Identify which cell holds the provided text, then report its [x, y] central coordinate. 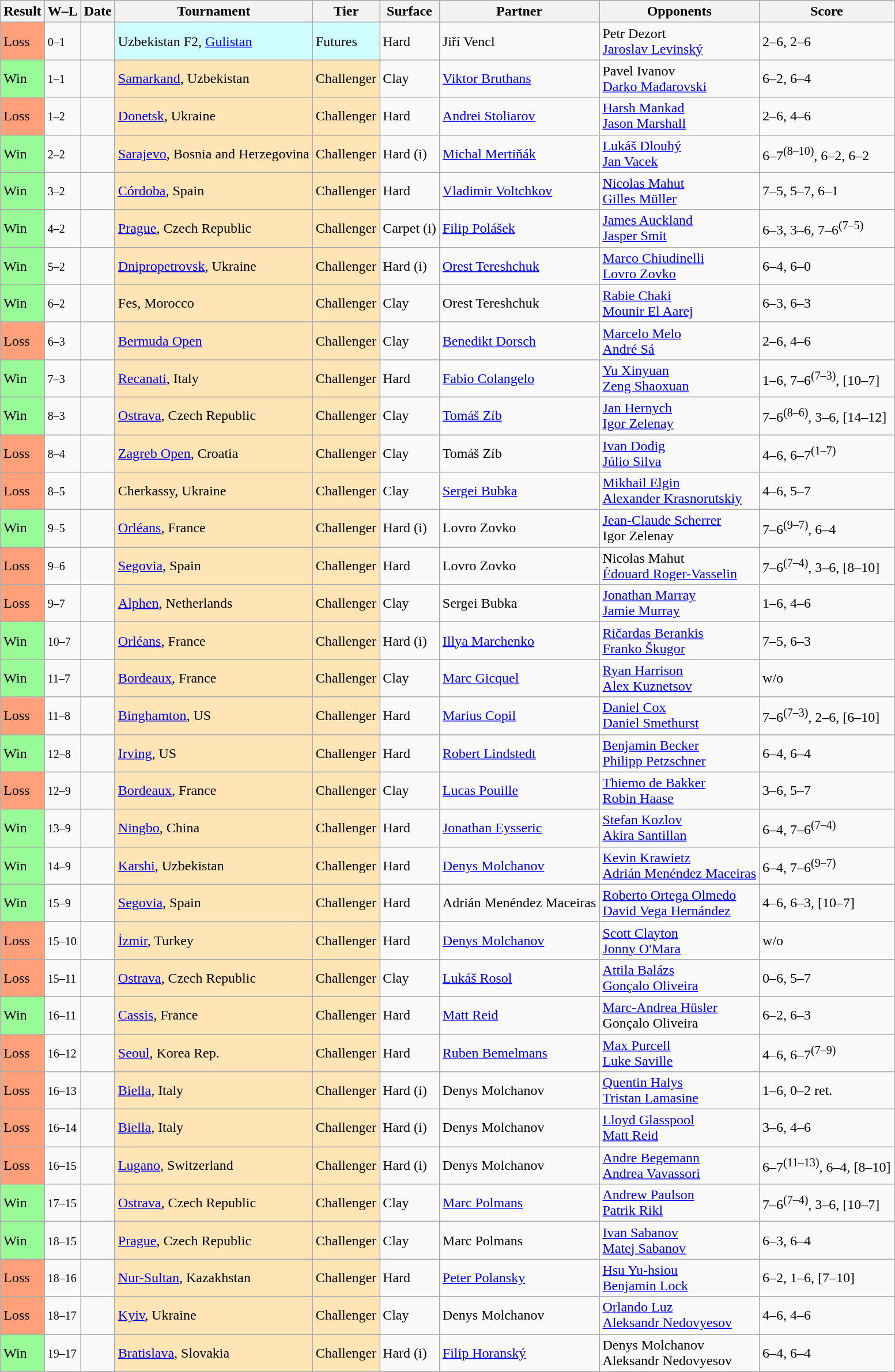
11–8 [62, 715]
6–2, 6–4 [827, 78]
Daniel Cox Daniel Smethurst [679, 715]
Hsu Yu-hsiou Benjamin Lock [679, 1278]
13–9 [62, 828]
Lugano, Switzerland [213, 1166]
Ningbo, China [213, 828]
6–4, 7–6(7–4) [827, 828]
1–6, 7–6(7–3), [10–7] [827, 378]
Fabio Colangelo [519, 378]
Andrew Paulson Patrik Rikl [679, 1203]
15–9 [62, 903]
4–6, 5–7 [827, 491]
7–6(7–4), 3–6, [10–7] [827, 1203]
Carpet (i) [410, 228]
Uzbekistan F2, Gulistan [213, 41]
Mikhail Elgin Alexander Krasnorutskiy [679, 491]
6–2, 1–6, [7–10] [827, 1278]
5–2 [62, 266]
11–7 [62, 679]
6–7(11–13), 6–4, [8–10] [827, 1166]
Donetsk, Ukraine [213, 116]
Lloyd Glasspool Matt Reid [679, 1128]
Binghamton, US [213, 715]
Ivan Dodig Júlio Silva [679, 453]
Matt Reid [519, 1015]
Viktor Bruthans [519, 78]
Bratislava, Slovakia [213, 1352]
Score [827, 12]
3–6, 4–6 [827, 1128]
4–6, 6–7(1–7) [827, 453]
18–15 [62, 1241]
Surface [410, 12]
Lukáš Dlouhý Jan Vacek [679, 153]
Andrei Stoliarov [519, 116]
Harsh Mankad Jason Marshall [679, 116]
Stefan Kozlov Akira Santillan [679, 828]
Andre Begemann Andrea Vavassori [679, 1166]
Tier [346, 12]
Result [22, 12]
James Auckland Jasper Smit [679, 228]
Karshi, Uzbekistan [213, 865]
Lucas Pouille [519, 790]
Ivan Sabanov Matej Sabanov [679, 1241]
8–3 [62, 416]
19–17 [62, 1352]
Dnipropetrovsk, Ukraine [213, 266]
Petr Dezort Jaroslav Levinský [679, 41]
Opponents [679, 12]
Quentin Halys Tristan Lamasine [679, 1091]
6–7(8–10), 6–2, 6–2 [827, 153]
Filip Horanský [519, 1352]
Illya Marchenko [519, 640]
6–3, 6–4 [827, 1241]
Futures [346, 41]
18–16 [62, 1278]
Jean-Claude Scherrer Igor Zelenay [679, 529]
14–9 [62, 865]
1–1 [62, 78]
9–7 [62, 604]
Orlando Luz Aleksandr Nedovyesov [679, 1316]
Bermuda Open [213, 341]
1–2 [62, 116]
7–6(7–3), 2–6, [6–10] [827, 715]
Zagreb Open, Croatia [213, 453]
1–6, 0–2 ret. [827, 1091]
6–2, 6–3 [827, 1015]
Jonathan Eysseric [519, 828]
Michal Mertiňák [519, 153]
Jiří Vencl [519, 41]
W–L [62, 12]
Marc Gicquel [519, 679]
12–8 [62, 753]
12–9 [62, 790]
6–4, 7–6(9–7) [827, 865]
Marcelo Melo André Sá [679, 341]
3–6, 5–7 [827, 790]
Ričardas Berankis Franko Škugor [679, 640]
Samarkand, Uzbekistan [213, 78]
Partner [519, 12]
Adrián Menéndez Maceiras [519, 903]
Max Purcell Luke Saville [679, 1053]
Benedikt Dorsch [519, 341]
4–6, 6–3, [10–7] [827, 903]
4–2 [62, 228]
3–2 [62, 191]
Nicolas Mahut Gilles Müller [679, 191]
16–15 [62, 1166]
Jonathan Marray Jamie Murray [679, 604]
9–5 [62, 529]
Marc-Andrea Hüsler Gonçalo Oliveira [679, 1015]
6–3, 6–3 [827, 303]
6–3 [62, 341]
Seoul, Korea Rep. [213, 1053]
7–6(9–7), 6–4 [827, 529]
Marco Chiudinelli Lovro Zovko [679, 266]
Denys Molchanov Aleksandr Nedovyesov [679, 1352]
Benjamin Becker Philipp Petzschner [679, 753]
0–1 [62, 41]
Nur-Sultan, Kazakhstan [213, 1278]
8–5 [62, 491]
16–13 [62, 1091]
17–15 [62, 1203]
2–2 [62, 153]
Rabie Chaki Mounir El Aarej [679, 303]
Córdoba, Spain [213, 191]
Thiemo de Bakker Robin Haase [679, 790]
4–6, 6–7(7–9) [827, 1053]
İzmir, Turkey [213, 940]
7–3 [62, 378]
Jan Hernych Igor Zelenay [679, 416]
Attila Balázs Gonçalo Oliveira [679, 978]
7–5, 5–7, 6–1 [827, 191]
Cherkassy, Ukraine [213, 491]
Scott Clayton Jonny O'Mara [679, 940]
7–6(8–6), 3–6, [14–12] [827, 416]
0–6, 5–7 [827, 978]
6–4, 6–0 [827, 266]
Date [98, 12]
Peter Polansky [519, 1278]
15–11 [62, 978]
16–14 [62, 1128]
Tournament [213, 12]
9–6 [62, 566]
7–6(7–4), 3–6, [8–10] [827, 566]
10–7 [62, 640]
Marius Copil [519, 715]
16–12 [62, 1053]
Yu Xinyuan Zeng Shaoxuan [679, 378]
Recanati, Italy [213, 378]
16–11 [62, 1015]
Ruben Bemelmans [519, 1053]
Kevin Krawietz Adrián Menéndez Maceiras [679, 865]
Alphen, Netherlands [213, 604]
15–10 [62, 940]
Roberto Ortega Olmedo David Vega Hernández [679, 903]
4–6, 4–6 [827, 1316]
Ryan Harrison Alex Kuznetsov [679, 679]
7–5, 6–3 [827, 640]
8–4 [62, 453]
6–2 [62, 303]
Kyiv, Ukraine [213, 1316]
Vladimir Voltchkov [519, 191]
18–17 [62, 1316]
Pavel Ivanov Darko Mađarovski [679, 78]
6–3, 3–6, 7–6(7–5) [827, 228]
1–6, 4–6 [827, 604]
2–6, 2–6 [827, 41]
Fes, Morocco [213, 303]
Filip Polášek [519, 228]
Cassis, France [213, 1015]
Irving, US [213, 753]
Sarajevo, Bosnia and Herzegovina [213, 153]
Lukáš Rosol [519, 978]
Nicolas Mahut Édouard Roger-Vasselin [679, 566]
Robert Lindstedt [519, 753]
